For the text-containing cell, return its midpoint in (X, Y) coordinate format. 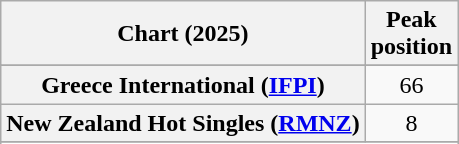
Greece International (IFPI) (183, 85)
8 (411, 123)
66 (411, 85)
Chart (2025) (183, 34)
New Zealand Hot Singles (RMNZ) (183, 123)
Peakposition (411, 34)
